Provide the (X, Y) coordinate of the cell's center where the given text is located.  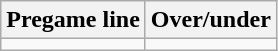
Pregame line (74, 20)
Over/under (210, 20)
